Find where the given text appears and provide that cell's center as (x, y) coordinate. 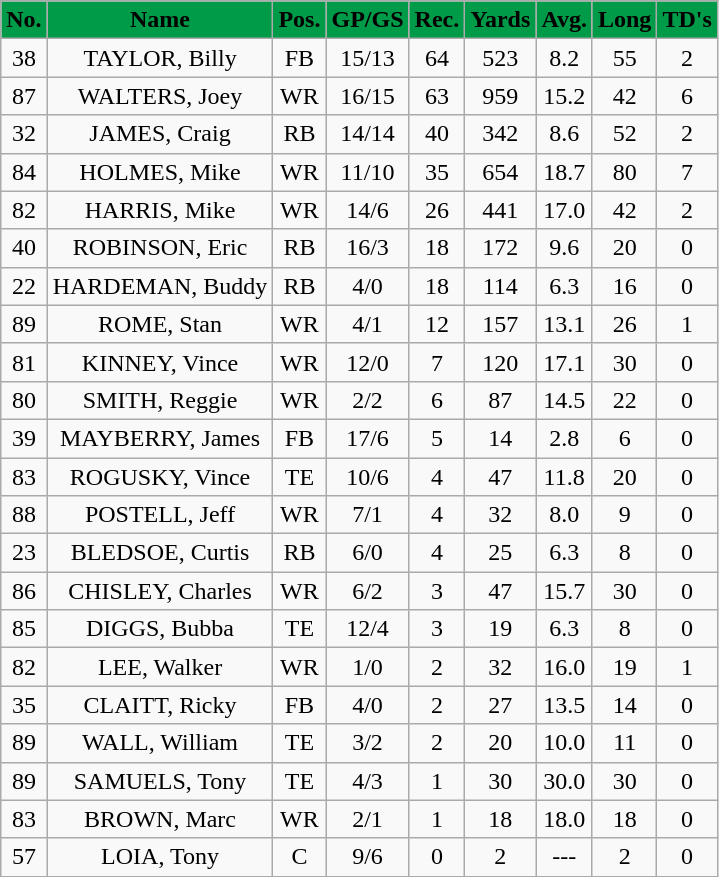
38 (24, 58)
JAMES, Craig (160, 134)
172 (500, 248)
--- (564, 857)
TAYLOR, Billy (160, 58)
2/1 (368, 819)
120 (500, 362)
Pos. (300, 20)
18.7 (564, 172)
8.6 (564, 134)
17.0 (564, 210)
9/6 (368, 857)
342 (500, 134)
No. (24, 20)
11.8 (564, 477)
BROWN, Marc (160, 819)
441 (500, 210)
11 (624, 743)
12 (437, 324)
POSTELL, Jeff (160, 515)
3/2 (368, 743)
CLAITT, Ricky (160, 705)
GP/GS (368, 20)
MAYBERRY, James (160, 438)
86 (24, 591)
Name (160, 20)
57 (24, 857)
DIGGS, Bubba (160, 629)
64 (437, 58)
11/10 (368, 172)
25 (500, 553)
15.2 (564, 96)
30.0 (564, 781)
LEE, Walker (160, 667)
9.6 (564, 248)
15.7 (564, 591)
13.5 (564, 705)
Rec. (437, 20)
52 (624, 134)
HARRIS, Mike (160, 210)
6/0 (368, 553)
6/2 (368, 591)
13.1 (564, 324)
63 (437, 96)
10/6 (368, 477)
12/4 (368, 629)
SMITH, Reggie (160, 400)
9 (624, 515)
8.0 (564, 515)
84 (24, 172)
17.1 (564, 362)
5 (437, 438)
WALTERS, Joey (160, 96)
8.2 (564, 58)
10.0 (564, 743)
7/1 (368, 515)
SAMUELS, Tony (160, 781)
16/15 (368, 96)
114 (500, 286)
16 (624, 286)
39 (24, 438)
LOIA, Tony (160, 857)
654 (500, 172)
ROBINSON, Eric (160, 248)
Yards (500, 20)
4/3 (368, 781)
Long (624, 20)
WALL, William (160, 743)
17/6 (368, 438)
HOLMES, Mike (160, 172)
HARDEMAN, Buddy (160, 286)
27 (500, 705)
15/13 (368, 58)
18.0 (564, 819)
KINNEY, Vince (160, 362)
16/3 (368, 248)
14.5 (564, 400)
12/0 (368, 362)
2.8 (564, 438)
16.0 (564, 667)
ROME, Stan (160, 324)
85 (24, 629)
55 (624, 58)
157 (500, 324)
Avg. (564, 20)
TD's (687, 20)
23 (24, 553)
CHISLEY, Charles (160, 591)
BLEDSOE, Curtis (160, 553)
88 (24, 515)
523 (500, 58)
C (300, 857)
1/0 (368, 667)
959 (500, 96)
4/1 (368, 324)
14/14 (368, 134)
14/6 (368, 210)
ROGUSKY, Vince (160, 477)
2/2 (368, 400)
81 (24, 362)
